Identify which cell holds the provided text, then report its (x, y) central coordinate. 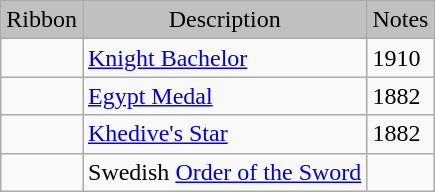
Ribbon (42, 20)
Egypt Medal (224, 96)
Khedive's Star (224, 134)
Knight Bachelor (224, 58)
Swedish Order of the Sword (224, 172)
Description (224, 20)
1910 (400, 58)
Notes (400, 20)
